Detect which cell encompasses the target text, then output its (X, Y) center coordinate. 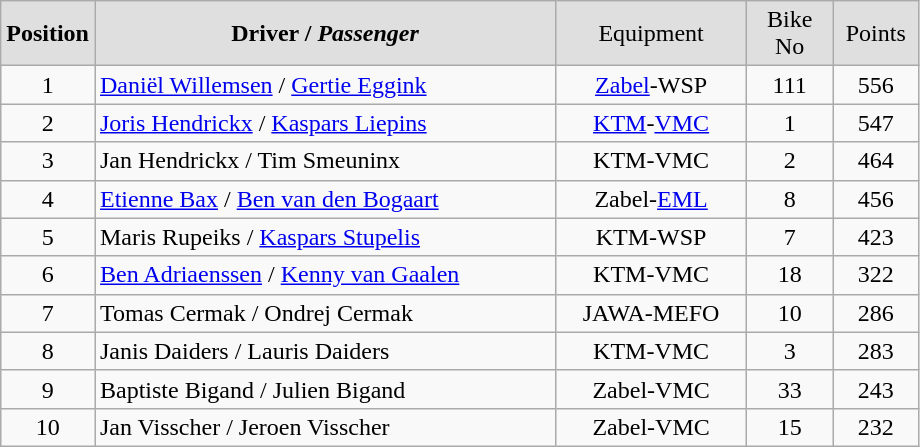
111 (790, 85)
556 (876, 85)
Janis Daiders / Lauris Daiders (324, 351)
Baptiste Bigand / Julien Bigand (324, 389)
243 (876, 389)
Maris Rupeiks / Kaspars Stupelis (324, 237)
Bike No (790, 34)
Jan Visscher / Jeroen Visscher (324, 427)
5 (48, 237)
Points (876, 34)
18 (790, 275)
232 (876, 427)
9 (48, 389)
547 (876, 123)
Etienne Bax / Ben van den Bogaart (324, 199)
Zabel-WSP (652, 85)
Jan Hendrickx / Tim Smeuninx (324, 161)
283 (876, 351)
Tomas Cermak / Ondrej Cermak (324, 313)
Daniël Willemsen / Gertie Eggink (324, 85)
6 (48, 275)
Driver / Passenger (324, 34)
4 (48, 199)
Joris Hendrickx / Kaspars Liepins (324, 123)
464 (876, 161)
JAWA-MEFO (652, 313)
Equipment (652, 34)
456 (876, 199)
286 (876, 313)
33 (790, 389)
15 (790, 427)
KTM-WSP (652, 237)
423 (876, 237)
322 (876, 275)
Position (48, 34)
Zabel-EML (652, 199)
Ben Adriaenssen / Kenny van Gaalen (324, 275)
